Return the (X, Y) coordinate for the center point of the cell that contains the specified text.  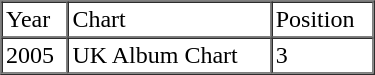
3 (322, 56)
Position (322, 20)
Year (35, 20)
2005 (35, 56)
Chart (170, 20)
UK Album Chart (170, 56)
